Return [X, Y] of the center of cell containing provided text 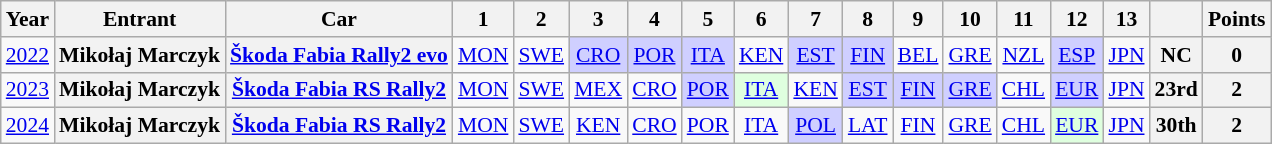
9 [918, 19]
6 [761, 19]
1 [484, 19]
12 [1076, 19]
2023 [28, 90]
7 [815, 19]
30th [1176, 126]
23rd [1176, 90]
2022 [28, 55]
8 [868, 19]
MEX [598, 90]
Entrant [140, 19]
Points [1237, 19]
2024 [28, 126]
Škoda Fabia Rally2 evo [339, 55]
11 [1024, 19]
3 [598, 19]
0 [1237, 55]
BEL [918, 55]
POL [815, 126]
Year [28, 19]
5 [708, 19]
4 [654, 19]
NZL [1024, 55]
13 [1126, 19]
LAT [868, 126]
10 [970, 19]
NC [1176, 55]
Car [339, 19]
ESP [1076, 55]
